Capture the cell that displays the provided text and extract its (x, y) central coordinate. 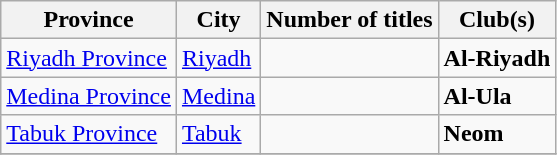
City (218, 20)
Al-Ula (497, 96)
Medina (218, 96)
Neom (497, 134)
Club(s) (497, 20)
Number of titles (350, 20)
Province (89, 20)
Al-Riyadh (497, 58)
Tabuk Province (89, 134)
Riyadh Province (89, 58)
Medina Province (89, 96)
Tabuk (218, 134)
Riyadh (218, 58)
